Output the (X, Y) coordinate of the center of the cell containing the given text.  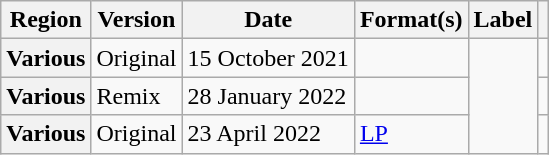
Version (136, 20)
Remix (136, 96)
Date (268, 20)
23 April 2022 (268, 134)
Label (503, 20)
Region (46, 20)
28 January 2022 (268, 96)
Format(s) (411, 20)
15 October 2021 (268, 58)
LP (411, 134)
